From the cell containing the given text, extract its center point as (X, Y) coordinate. 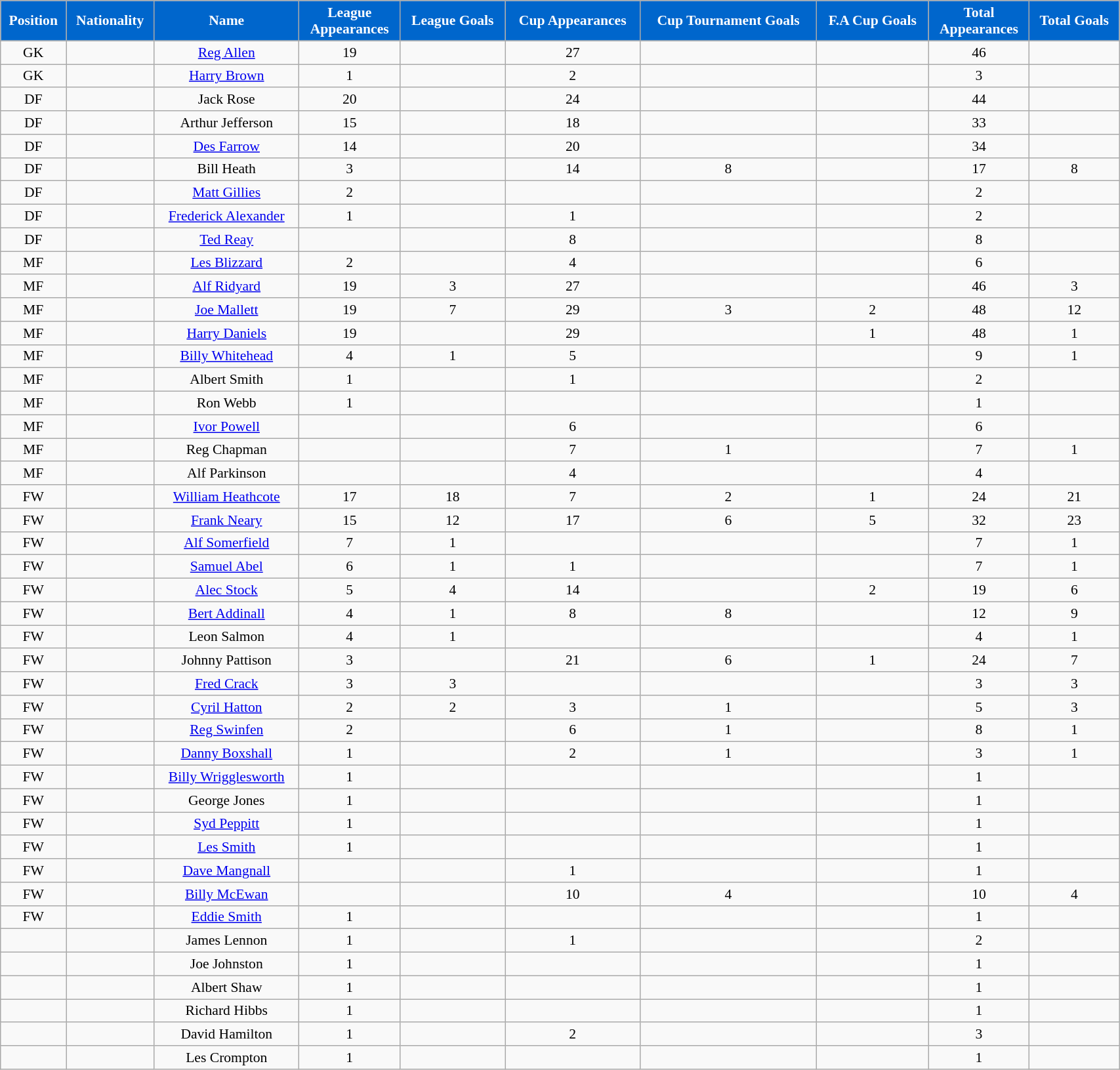
Bert Addinall (227, 613)
Joe Johnston (227, 964)
34 (979, 146)
Les Smith (227, 848)
Albert Shaw (227, 987)
George Jones (227, 800)
Ivor Powell (227, 426)
Eddie Smith (227, 917)
Total Goals (1075, 21)
Jack Rose (227, 100)
Des Farrow (227, 146)
Frank Neary (227, 520)
Fred Crack (227, 684)
Harry Daniels (227, 333)
Alec Stock (227, 590)
Samuel Abel (227, 567)
32 (979, 520)
William Heathcote (227, 497)
Ted Reay (227, 239)
Reg Allen (227, 52)
23 (1075, 520)
Position (33, 21)
Danny Boxshall (227, 754)
Billy Whitehead (227, 356)
Frederick Alexander (227, 216)
Cup Appearances (573, 21)
James Lennon (227, 941)
Albert Smith (227, 380)
Bill Heath (227, 169)
Name (227, 21)
Billy Wrigglesworth (227, 777)
David Hamilton (227, 1035)
Reg Chapman (227, 450)
Cyril Hatton (227, 707)
Alf Somerfield (227, 543)
33 (979, 123)
Syd Peppitt (227, 824)
Nationality (110, 21)
Ron Webb (227, 403)
Les Blizzard (227, 263)
Cup Tournament Goals (728, 21)
Richard Hibbs (227, 1011)
TotalAppearances (979, 21)
Alf Parkinson (227, 474)
Alf Ridyard (227, 287)
Joe Mallett (227, 310)
Dave Mangnall (227, 871)
F.A Cup Goals (873, 21)
44 (979, 100)
Les Crompton (227, 1058)
Billy McEwan (227, 894)
Harry Brown (227, 76)
Johnny Pattison (227, 661)
League Goals (453, 21)
LeagueAppearances (350, 21)
Matt Gillies (227, 193)
Arthur Jefferson (227, 123)
Leon Salmon (227, 637)
Reg Swinfen (227, 730)
